Find where the given text appears and provide that cell's center as (X, Y) coordinate. 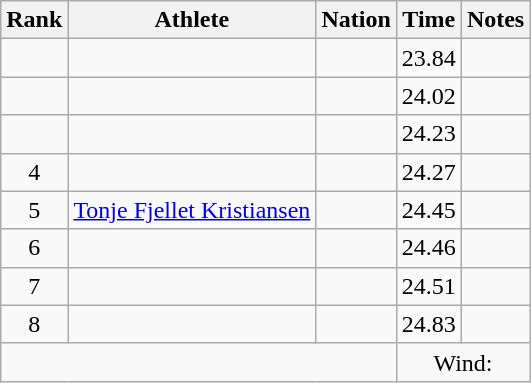
24.51 (428, 286)
Tonje Fjellet Kristiansen (192, 210)
Time (428, 20)
Rank (34, 20)
7 (34, 286)
Wind: (462, 362)
Nation (356, 20)
8 (34, 324)
24.02 (428, 96)
24.27 (428, 172)
4 (34, 172)
6 (34, 248)
24.83 (428, 324)
5 (34, 210)
24.45 (428, 210)
23.84 (428, 58)
Notes (495, 20)
Athlete (192, 20)
24.23 (428, 134)
24.46 (428, 248)
